Output the [X, Y] coordinate of the center of the cell containing the given text.  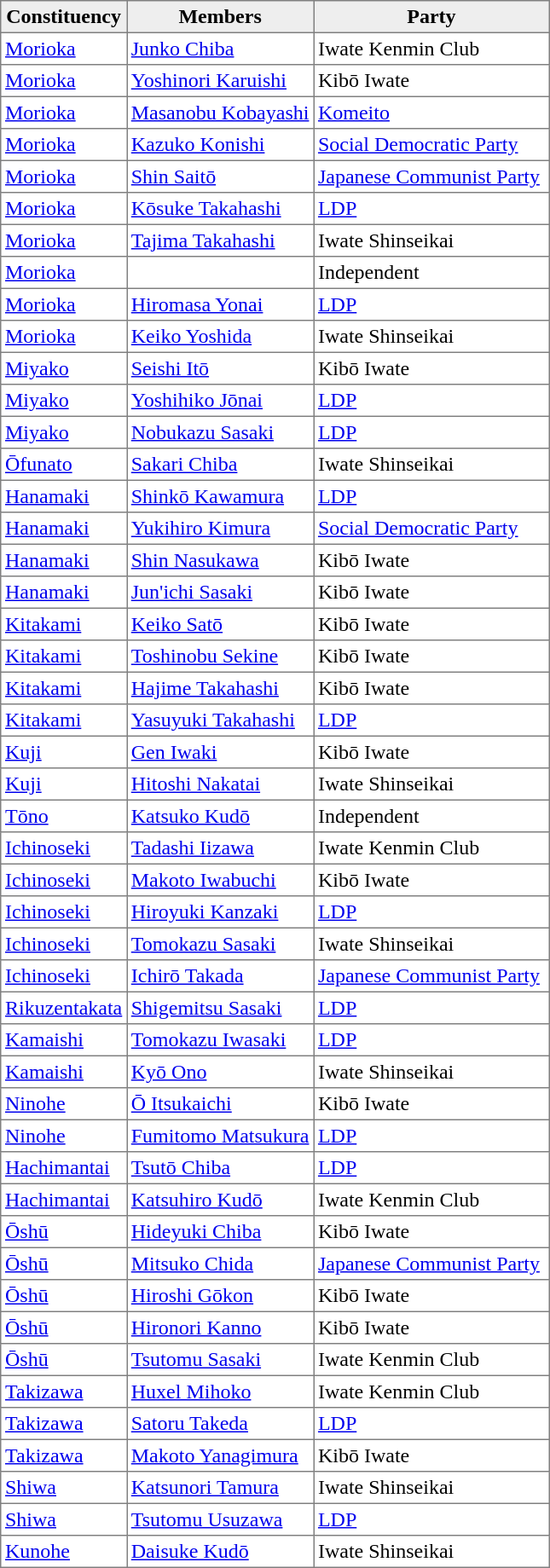
Party [431, 17]
Sakari Chiba [220, 465]
Mitsuko Chida [220, 1264]
Junko Chiba [220, 49]
Tajima Takahashi [220, 240]
Tōno [64, 816]
Ō Itsukaichi [220, 1104]
Members [220, 17]
Keiko Yoshida [220, 337]
Hiroshi Gōkon [220, 1296]
Ōfunato [64, 465]
Fumitomo Matsukura [220, 1136]
Tomokazu Iwasaki [220, 1040]
Nobukazu Sasaki [220, 432]
Katsuko Kudō [220, 816]
Satoru Takeda [220, 1424]
Tsutomu Usuzawa [220, 1519]
Kyō Ono [220, 1072]
Komeito [431, 113]
Kunohe [64, 1552]
Rikuzentakata [64, 1008]
Yoshinori Karuishi [220, 81]
Katsuhiro Kudō [220, 1200]
Shin Saitō [220, 176]
Ichirō Takada [220, 976]
Seishi Itō [220, 368]
Jun'ichi Sasaki [220, 593]
Kazuko Konishi [220, 145]
Masanobu Kobayashi [220, 113]
Yasuyuki Takahashi [220, 720]
Yukihiro Kimura [220, 529]
Toshinobu Sekine [220, 657]
Hitoshi Nakatai [220, 784]
Hironori Kanno [220, 1328]
Hiromasa Yonai [220, 304]
Daisuke Kudō [220, 1552]
Hiroyuki Kanzaki [220, 912]
Kōsuke Takahashi [220, 209]
Hideyuki Chiba [220, 1232]
Makoto Yanagimura [220, 1455]
Gen Iwaki [220, 752]
Shin Nasukawa [220, 560]
Shigemitsu Sasaki [220, 1008]
Shinkō Kawamura [220, 496]
Tadashi Iizawa [220, 848]
Tsutomu Sasaki [220, 1360]
Tomokazu Sasaki [220, 944]
Makoto Iwabuchi [220, 880]
Tsutō Chiba [220, 1168]
Keiko Satō [220, 624]
Hajime Takahashi [220, 688]
Constituency [64, 17]
Katsunori Tamura [220, 1488]
Huxel Mihoko [220, 1392]
Yoshihiko Jōnai [220, 401]
